Provide the (x, y) coordinate of the cell's center where the given text is located.  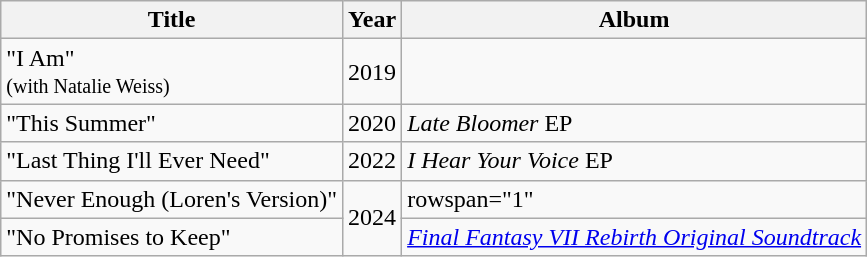
Final Fantasy VII Rebirth Original Soundtrack (634, 237)
"This Summer" (172, 123)
Album (634, 20)
"No Promises to Keep" (172, 237)
"I Am"(with Natalie Weiss) (172, 72)
"Last Thing I'll Ever Need" (172, 161)
2024 (372, 218)
2022 (372, 161)
2020 (372, 123)
Year (372, 20)
Title (172, 20)
rowspan="1" (634, 199)
Late Bloomer EP (634, 123)
2019 (372, 72)
"Never Enough (Loren's Version)" (172, 199)
I Hear Your Voice EP (634, 161)
